Pinpoint the cell where the given text exists, returning its (x, y) midpoint coordinate. 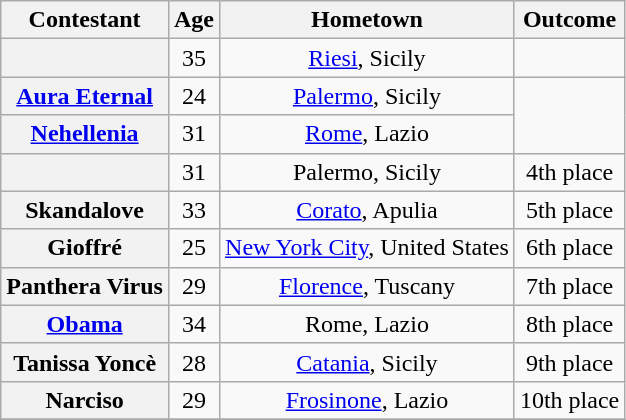
35 (194, 58)
Corato, Apulia (368, 210)
Age (194, 20)
25 (194, 248)
Gioffré (85, 248)
Hometown (368, 20)
Obama (85, 324)
7th place (569, 286)
10th place (569, 400)
Skandalove (85, 210)
Outcome (569, 20)
4th place (569, 172)
24 (194, 96)
9th place (569, 362)
Florence, Tuscany (368, 286)
Panthera Virus (85, 286)
Riesi, Sicily (368, 58)
5th place (569, 210)
8th place (569, 324)
Catania, Sicily (368, 362)
Frosinone, Lazio (368, 400)
Narciso (85, 400)
Nehellenia (85, 134)
Tanissa Yoncè (85, 362)
28 (194, 362)
34 (194, 324)
6th place (569, 248)
New York City, United States (368, 248)
Contestant (85, 20)
33 (194, 210)
Aura Eternal (85, 96)
